From the cell containing the given text, extract its center point as [x, y] coordinate. 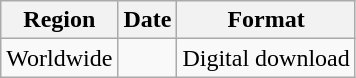
Worldwide [60, 58]
Digital download [266, 58]
Date [148, 20]
Format [266, 20]
Region [60, 20]
